Return the [x, y] coordinate for the center point of the cell that contains the specified text.  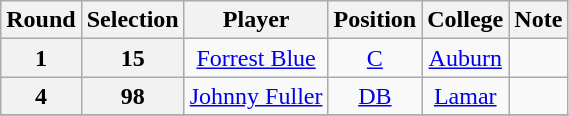
DB [375, 96]
1 [41, 58]
Round [41, 20]
Auburn [466, 58]
15 [132, 58]
4 [41, 96]
98 [132, 96]
Lamar [466, 96]
Selection [132, 20]
Johnny Fuller [256, 96]
Note [538, 20]
Position [375, 20]
Player [256, 20]
Forrest Blue [256, 58]
College [466, 20]
C [375, 58]
